Scan for the cell matching the given text and deliver its [x, y] coordinate at center. 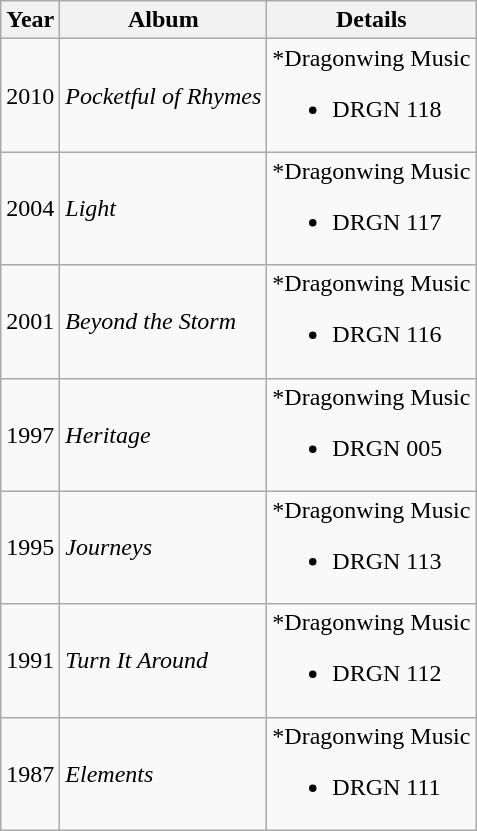
Album [164, 20]
*Dragonwing MusicDRGN 116 [372, 322]
Turn It Around [164, 660]
1995 [30, 548]
Year [30, 20]
1987 [30, 774]
*Dragonwing MusicDRGN 005 [372, 434]
Details [372, 20]
Light [164, 208]
Journeys [164, 548]
2010 [30, 96]
*Dragonwing MusicDRGN 111 [372, 774]
1997 [30, 434]
*Dragonwing MusicDRGN 113 [372, 548]
Beyond the Storm [164, 322]
2001 [30, 322]
*Dragonwing MusicDRGN 117 [372, 208]
Heritage [164, 434]
*Dragonwing MusicDRGN 112 [372, 660]
Pocketful of Rhymes [164, 96]
2004 [30, 208]
*Dragonwing MusicDRGN 118 [372, 96]
Elements [164, 774]
1991 [30, 660]
